Return (x, y) of the center of cell containing provided text 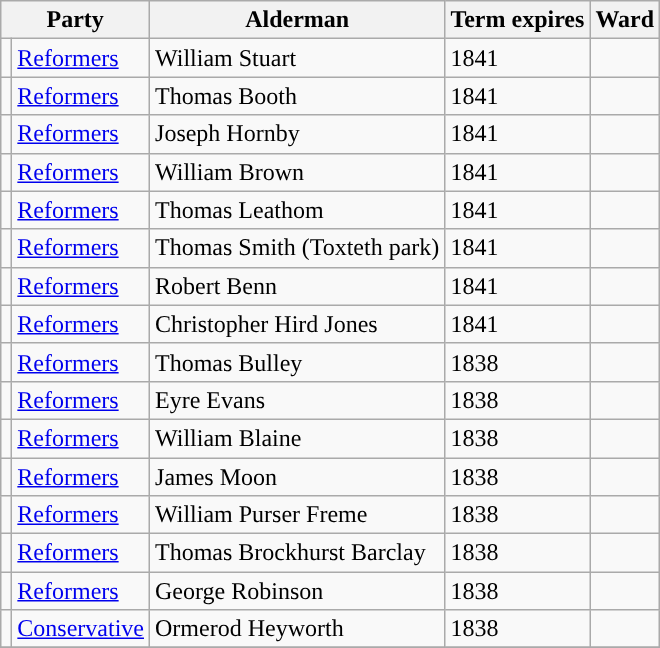
William Stuart (298, 58)
Thomas Brockhurst Barclay (298, 553)
Christopher Hird Jones (298, 324)
William Purser Freme (298, 515)
Thomas Bulley (298, 362)
Thomas Smith (Toxteth park) (298, 248)
William Brown (298, 172)
James Moon (298, 477)
Eyre Evans (298, 400)
Party (76, 20)
Joseph Hornby (298, 134)
Conservative (81, 629)
Ward (625, 20)
Thomas Leathom (298, 210)
Robert Benn (298, 286)
George Robinson (298, 591)
Ormerod Heyworth (298, 629)
Term expires (518, 20)
Thomas Booth (298, 96)
Alderman (298, 20)
William Blaine (298, 438)
